Determine the (x, y) coordinate at the center of the cell enclosing the given text.  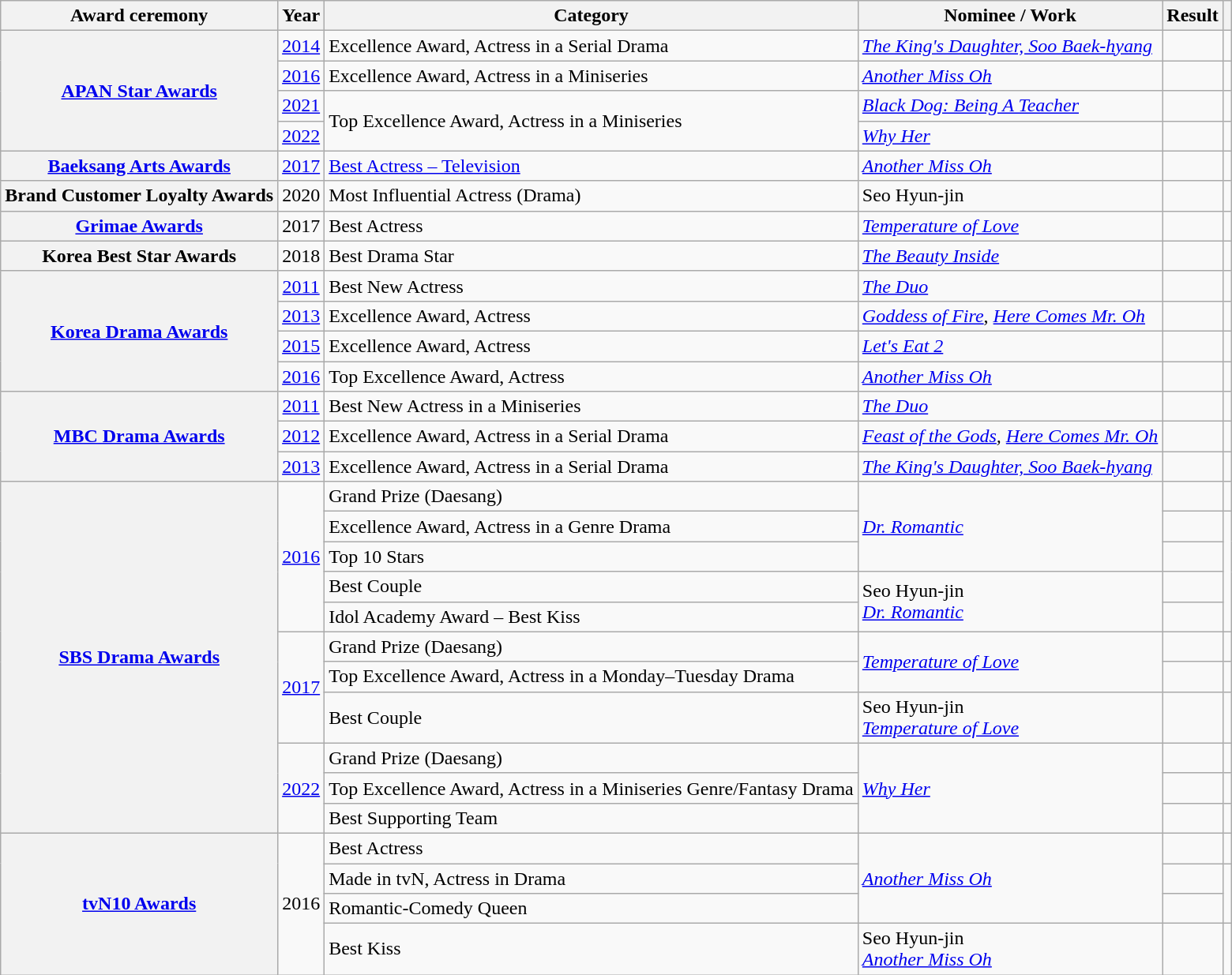
Most Influential Actress (Drama) (592, 196)
Seo Hyun-jin Another Miss Oh (1009, 949)
Best Drama Star (592, 256)
SBS Drama Awards (139, 658)
Top Excellence Award, Actress in a Miniseries (592, 121)
Korea Best Star Awards (139, 256)
The Beauty Inside (1009, 256)
Brand Customer Loyalty Awards (139, 196)
Excellence Award, Actress in a Genre Drama (592, 527)
Black Dog: Being A Teacher (1009, 106)
tvN10 Awards (139, 903)
2020 (302, 196)
Category (592, 16)
Excellence Award, Actress in a Miniseries (592, 76)
Top Excellence Award, Actress in a Miniseries Genre/Fantasy Drama (592, 788)
Best New Actress (592, 286)
Nominee / Work (1009, 16)
Top Excellence Award, Actress in a Monday–Tuesday Drama (592, 677)
Let's Eat 2 (1009, 346)
Top Excellence Award, Actress (592, 377)
Romantic-Comedy Queen (592, 909)
Made in tvN, Actress in Drama (592, 879)
2018 (302, 256)
Seo Hyun-jin Temperature of Love (1009, 717)
2015 (302, 346)
Seo Hyun-jin (1009, 196)
Feast of the Gods, Here Comes Mr. Oh (1009, 437)
Best Actress – Television (592, 166)
Result (1193, 16)
2021 (302, 106)
Award ceremony (139, 16)
Year (302, 16)
Idol Academy Award – Best Kiss (592, 617)
Goddess of Fire, Here Comes Mr. Oh (1009, 316)
Top 10 Stars (592, 557)
Best Supporting Team (592, 818)
MBC Drama Awards (139, 437)
Korea Drama Awards (139, 331)
Grimae Awards (139, 226)
Dr. Romantic (1009, 527)
Baeksang Arts Awards (139, 166)
Best New Actress in a Miniseries (592, 407)
Best Kiss (592, 949)
2012 (302, 437)
APAN Star Awards (139, 91)
Seo Hyun-jin Dr. Romantic (1009, 602)
2014 (302, 46)
